Locate the cell with the specified text and output its (X, Y) center coordinate. 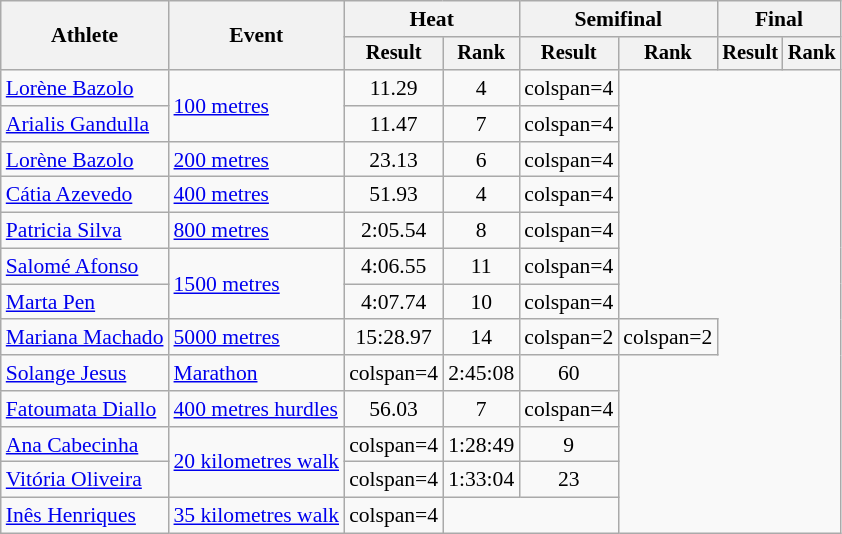
Vitória Oliveira (85, 480)
1:28:49 (481, 445)
200 metres (257, 160)
51.93 (394, 195)
Solange Jesus (85, 373)
60 (568, 373)
400 metres hurdles (257, 409)
Salomé Afonso (85, 267)
6 (481, 160)
56.03 (394, 409)
15:28.97 (394, 338)
9 (568, 445)
Final (778, 19)
Ana Cabecinha (85, 445)
Marta Pen (85, 302)
23.13 (394, 160)
20 kilometres walk (257, 462)
Semifinal (618, 19)
Cátia Azevedo (85, 195)
Patricia Silva (85, 231)
Marathon (257, 373)
4:07.74 (394, 302)
Fatoumata Diallo (85, 409)
Heat (432, 19)
Event (257, 36)
10 (481, 302)
23 (568, 480)
Inês Henriques (85, 516)
100 metres (257, 106)
Mariana Machado (85, 338)
11.47 (394, 124)
Athlete (85, 36)
1:33:04 (481, 480)
2:05.54 (394, 231)
4:06.55 (394, 267)
35 kilometres walk (257, 516)
11 (481, 267)
11.29 (394, 88)
Arialis Gandulla (85, 124)
1500 metres (257, 284)
2:45:08 (481, 373)
8 (481, 231)
5000 metres (257, 338)
800 metres (257, 231)
14 (481, 338)
400 metres (257, 195)
